Pinpoint the cell where the given text exists, returning its [x, y] midpoint coordinate. 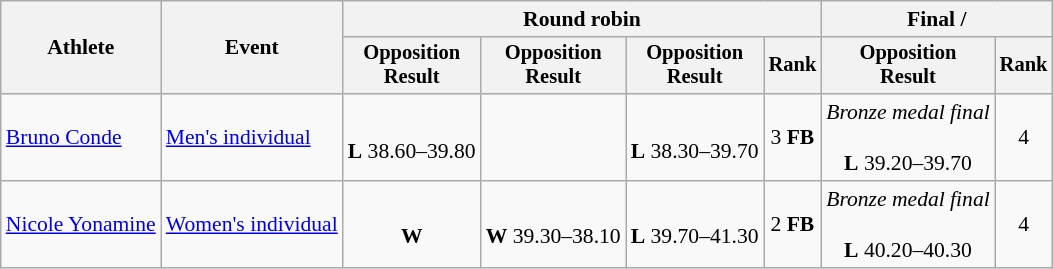
Bruno Conde [81, 138]
2 FB [793, 224]
Athlete [81, 48]
Event [252, 48]
3 FB [793, 138]
Bronze medal finalL 39.20–39.70 [908, 138]
Women's individual [252, 224]
Men's individual [252, 138]
L 38.60–39.80 [412, 138]
Round robin [582, 19]
W [412, 224]
L 38.30–39.70 [695, 138]
L 39.70–41.30 [695, 224]
W 39.30–38.10 [554, 224]
Final / [936, 19]
Nicole Yonamine [81, 224]
Bronze medal finalL 40.20–40.30 [908, 224]
